For the text-containing cell, return its midpoint in [X, Y] coordinate format. 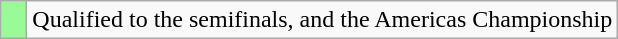
Qualified to the semifinals, and the Americas Championship [322, 20]
